Detect which cell encompasses the target text, then output its [x, y] center coordinate. 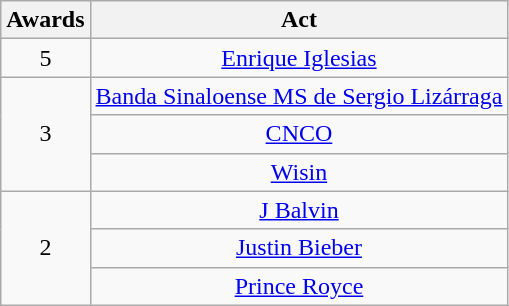
Justin Bieber [299, 248]
Awards [46, 20]
2 [46, 248]
J Balvin [299, 210]
5 [46, 58]
Enrique Iglesias [299, 58]
Wisin [299, 172]
CNCO [299, 134]
Act [299, 20]
Prince Royce [299, 286]
3 [46, 134]
Banda Sinaloense MS de Sergio Lizárraga [299, 96]
